For the text-containing cell, return its midpoint in [x, y] coordinate format. 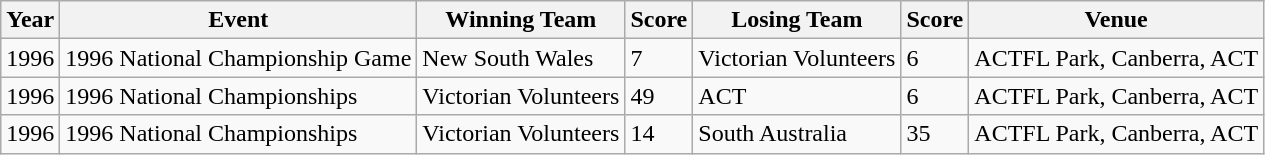
South Australia [797, 134]
Year [30, 20]
1996 National Championship Game [238, 58]
New South Wales [521, 58]
49 [659, 96]
35 [935, 134]
14 [659, 134]
Event [238, 20]
7 [659, 58]
Losing Team [797, 20]
Winning Team [521, 20]
ACT [797, 96]
Venue [1116, 20]
